Provide the (X, Y) coordinate of the cell's center where the given text is located.  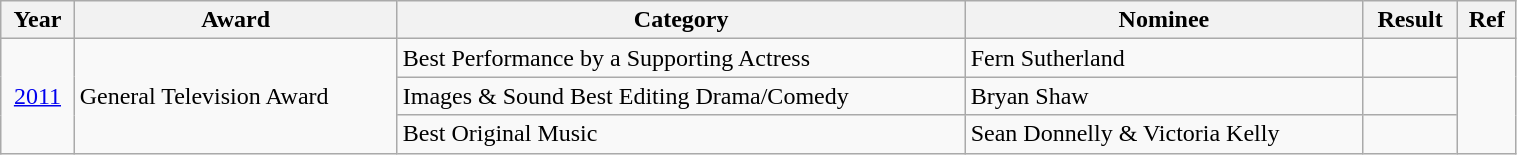
Best Performance by a Supporting Actress (681, 58)
Bryan Shaw (1164, 96)
Images & Sound Best Editing Drama/Comedy (681, 96)
Result (1410, 20)
Award (236, 20)
Sean Donnelly & Victoria Kelly (1164, 134)
General Television Award (236, 96)
Fern Sutherland (1164, 58)
2011 (38, 96)
Nominee (1164, 20)
Best Original Music (681, 134)
Category (681, 20)
Ref (1487, 20)
Year (38, 20)
